Search for the cell housing the specified text and yield its (x, y) center coordinate. 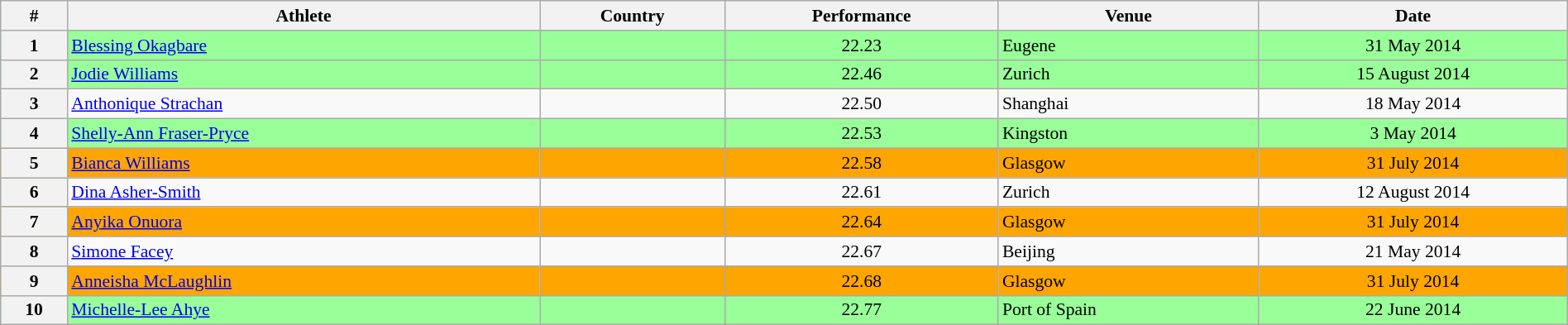
Performance (862, 16)
Anneisha McLaughlin (303, 281)
22.50 (862, 104)
Bianca Williams (303, 163)
3 (35, 104)
Blessing Okagbare (303, 45)
4 (35, 134)
Athlete (303, 16)
Date (1413, 16)
Shelly-Ann Fraser-Pryce (303, 134)
22.23 (862, 45)
Kingston (1128, 134)
1 (35, 45)
3 May 2014 (1413, 134)
22.67 (862, 251)
# (35, 16)
Venue (1128, 16)
12 August 2014 (1413, 193)
Michelle-Lee Ahye (303, 310)
Country (633, 16)
22.64 (862, 222)
5 (35, 163)
Anyika Onuora (303, 222)
Dina Asher-Smith (303, 193)
15 August 2014 (1413, 74)
9 (35, 281)
22.77 (862, 310)
21 May 2014 (1413, 251)
22.61 (862, 193)
6 (35, 193)
Anthonique Strachan (303, 104)
22.46 (862, 74)
Beijing (1128, 251)
Eugene (1128, 45)
Simone Facey (303, 251)
Shanghai (1128, 104)
22 June 2014 (1413, 310)
Jodie Williams (303, 74)
22.68 (862, 281)
18 May 2014 (1413, 104)
2 (35, 74)
8 (35, 251)
7 (35, 222)
22.58 (862, 163)
31 May 2014 (1413, 45)
Port of Spain (1128, 310)
10 (35, 310)
22.53 (862, 134)
